For the text-containing cell, return its midpoint in [x, y] coordinate format. 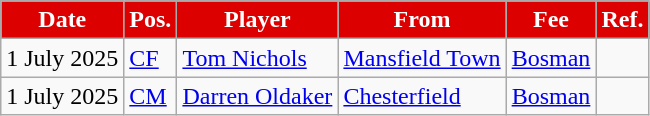
Mansfield Town [422, 58]
Player [258, 20]
From [422, 20]
Tom Nichols [258, 58]
Darren Oldaker [258, 96]
Chesterfield [422, 96]
Fee [551, 20]
Ref. [622, 20]
Pos. [150, 20]
CM [150, 96]
CF [150, 58]
Date [62, 20]
